Detect which cell encompasses the target text, then output its (x, y) center coordinate. 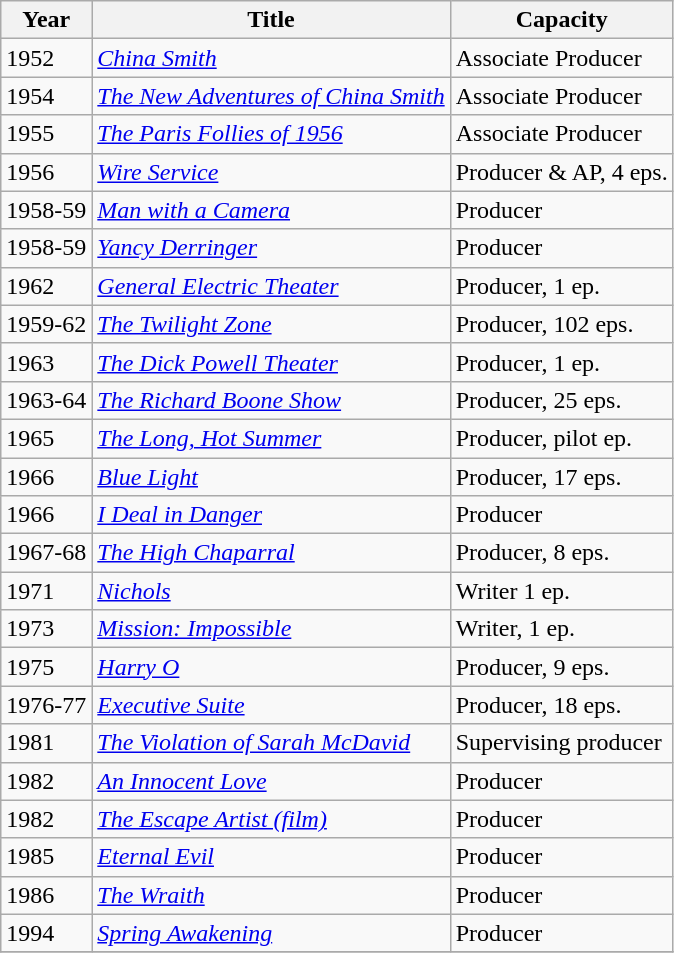
Producer, 102 eps. (562, 324)
Producer, pilot ep. (562, 438)
The Violation of Sarah McDavid (271, 743)
The New Adventures of China Smith (271, 96)
Nichols (271, 591)
Producer, 18 eps. (562, 705)
Producer & AP, 4 eps. (562, 172)
Year (46, 20)
1975 (46, 667)
Blue Light (271, 477)
The Paris Follies of 1956 (271, 134)
The Twilight Zone (271, 324)
1955 (46, 134)
The Richard Boone Show (271, 400)
Capacity (562, 20)
Spring Awakening (271, 933)
1976-77 (46, 705)
Producer, 8 eps. (562, 553)
Mission: Impossible (271, 629)
The Long, Hot Summer (271, 438)
1954 (46, 96)
Title (271, 20)
1967-68 (46, 553)
The Escape Artist (film) (271, 819)
1985 (46, 857)
Man with a Camera (271, 210)
China Smith (271, 58)
1981 (46, 743)
Producer, 17 eps. (562, 477)
I Deal in Danger (271, 515)
1973 (46, 629)
Supervising producer (562, 743)
An Innocent Love (271, 781)
Executive Suite (271, 705)
Wire Service (271, 172)
Writer, 1 ep. (562, 629)
1986 (46, 895)
1963-64 (46, 400)
The Dick Powell Theater (271, 362)
1971 (46, 591)
The High Chaparral (271, 553)
Yancy Derringer (271, 248)
1963 (46, 362)
1994 (46, 933)
Harry O (271, 667)
1965 (46, 438)
1956 (46, 172)
1952 (46, 58)
Producer, 25 eps. (562, 400)
The Wraith (271, 895)
Eternal Evil (271, 857)
1959-62 (46, 324)
Producer, 9 eps. (562, 667)
General Electric Theater (271, 286)
1962 (46, 286)
Writer 1 ep. (562, 591)
